Determine the (X, Y) coordinate at the center of the cell enclosing the given text.  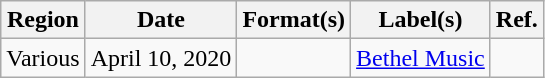
Region (43, 20)
Bethel Music (421, 58)
April 10, 2020 (161, 58)
Various (43, 58)
Label(s) (421, 20)
Format(s) (294, 20)
Date (161, 20)
Ref. (516, 20)
